Detect which cell encompasses the target text, then output its [x, y] center coordinate. 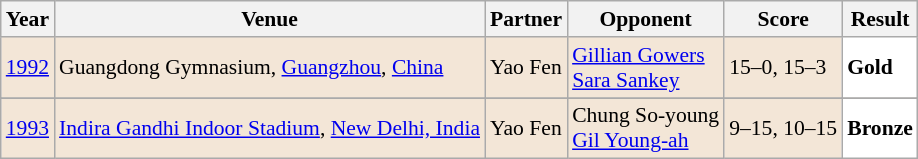
15–0, 15–3 [783, 68]
9–15, 10–15 [783, 128]
Bronze [880, 128]
1992 [28, 68]
Gold [880, 68]
Gillian Gowers Sara Sankey [646, 68]
Guangdong Gymnasium, Guangzhou, China [270, 68]
Score [783, 19]
Chung So-young Gil Young-ah [646, 128]
Partner [526, 19]
Year [28, 19]
Opponent [646, 19]
1993 [28, 128]
Indira Gandhi Indoor Stadium, New Delhi, India [270, 128]
Result [880, 19]
Venue [270, 19]
